Scan for the cell matching the given text and deliver its (x, y) coordinate at center. 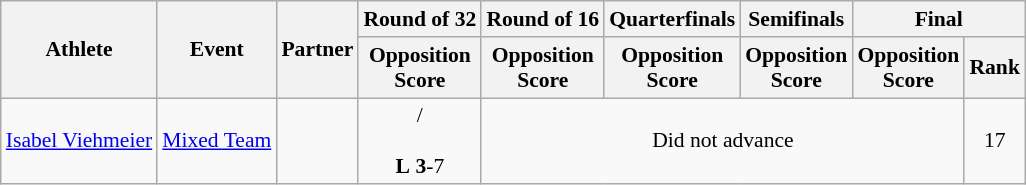
17 (994, 142)
Round of 16 (542, 19)
Partner (317, 50)
Quarterfinals (672, 19)
Round of 32 (420, 19)
Semifinals (796, 19)
Final (938, 19)
Mixed Team (216, 142)
Athlete (79, 50)
Did not advance (722, 142)
Isabel Viehmeier (79, 142)
Rank (994, 68)
Event (216, 50)
/ L 3-7 (420, 142)
